Find where the given text appears and provide that cell's center as (x, y) coordinate. 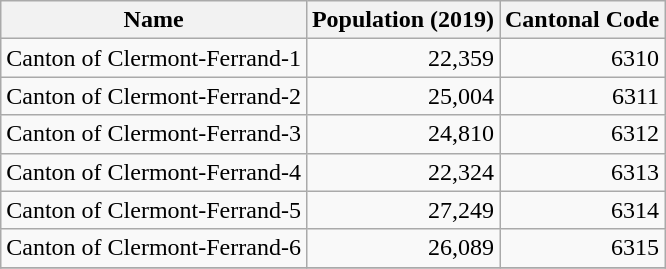
6312 (582, 134)
22,359 (402, 58)
Canton of Clermont-Ferrand-3 (154, 134)
Canton of Clermont-Ferrand-4 (154, 172)
25,004 (402, 96)
27,249 (402, 210)
6314 (582, 210)
Canton of Clermont-Ferrand-1 (154, 58)
Name (154, 20)
26,089 (402, 248)
Population (2019) (402, 20)
Canton of Clermont-Ferrand-5 (154, 210)
24,810 (402, 134)
6315 (582, 248)
22,324 (402, 172)
6311 (582, 96)
6313 (582, 172)
Canton of Clermont-Ferrand-2 (154, 96)
6310 (582, 58)
Cantonal Code (582, 20)
Canton of Clermont-Ferrand-6 (154, 248)
